Identify which cell holds the provided text, then report its (X, Y) central coordinate. 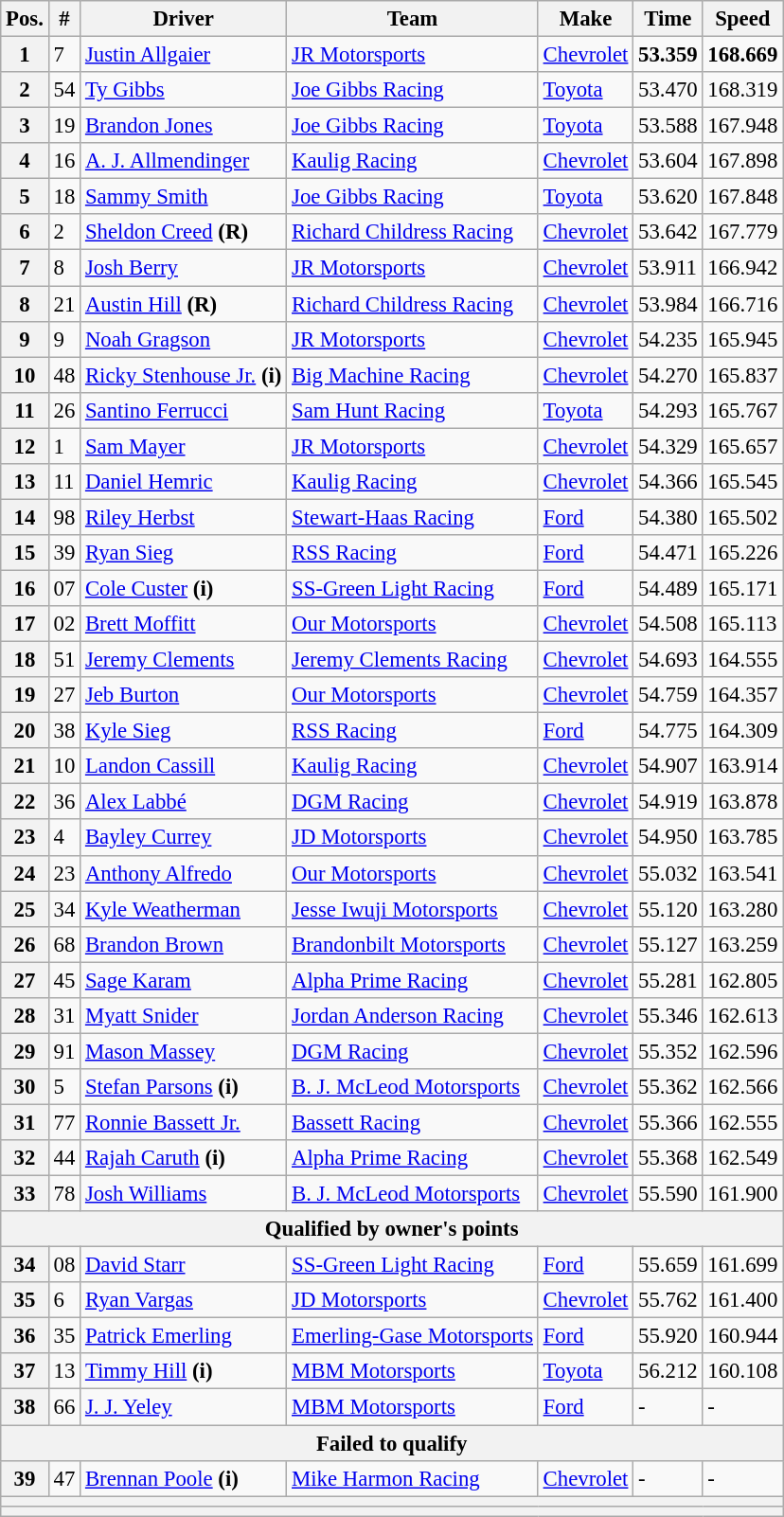
Patrick Emerling (184, 1336)
162.596 (742, 1051)
20 (25, 731)
Failed to qualify (392, 1443)
Anthony Alfredo (184, 873)
54.950 (668, 838)
165.502 (742, 517)
Cole Custer (i) (184, 588)
55.920 (668, 1336)
165.657 (742, 446)
Justin Allgaier (184, 55)
Sam Hunt Racing (413, 410)
54.235 (668, 339)
164.309 (742, 731)
Ricky Stenhouse Jr. (i) (184, 375)
Bassett Racing (413, 1122)
163.259 (742, 944)
54.919 (668, 802)
Jordan Anderson Racing (413, 1016)
54.270 (668, 375)
55.659 (668, 1265)
17 (25, 624)
15 (25, 553)
Mason Massey (184, 1051)
164.357 (742, 695)
53.642 (668, 232)
Austin Hill (R) (184, 304)
54.759 (668, 695)
54.471 (668, 553)
54 (64, 90)
32 (25, 1158)
12 (25, 446)
Brandon Jones (184, 126)
Emerling-Gase Motorsports (413, 1336)
Jeb Burton (184, 695)
78 (64, 1194)
Driver (184, 19)
Time (668, 19)
161.400 (742, 1300)
54.775 (668, 731)
Brennan Poole (i) (184, 1478)
55.762 (668, 1300)
Team (413, 19)
Myatt Snider (184, 1016)
David Starr (184, 1265)
165.171 (742, 588)
Sage Karam (184, 980)
160.944 (742, 1336)
Qualified by owner's points (392, 1229)
Ty Gibbs (184, 90)
Sam Mayer (184, 446)
167.898 (742, 161)
165.226 (742, 553)
165.545 (742, 482)
54.329 (668, 446)
Brett Moffitt (184, 624)
Ryan Sieg (184, 553)
J. J. Yeley (184, 1407)
29 (25, 1051)
165.113 (742, 624)
53.588 (668, 126)
55.352 (668, 1051)
Riley Herbst (184, 517)
163.785 (742, 838)
162.613 (742, 1016)
55.120 (668, 909)
98 (64, 517)
Stewart-Haas Racing (413, 517)
163.541 (742, 873)
55.032 (668, 873)
162.549 (742, 1158)
53.984 (668, 304)
3 (25, 126)
Bayley Currey (184, 838)
54.508 (668, 624)
30 (25, 1087)
161.900 (742, 1194)
53.620 (668, 197)
Santino Ferrucci (184, 410)
Mike Harmon Racing (413, 1478)
Pos. (25, 19)
Josh Berry (184, 268)
77 (64, 1122)
165.767 (742, 410)
Alex Labbé (184, 802)
53.359 (668, 55)
68 (64, 944)
Timmy Hill (i) (184, 1372)
Speed (742, 19)
48 (64, 375)
163.280 (742, 909)
160.108 (742, 1372)
162.805 (742, 980)
Sammy Smith (184, 197)
167.848 (742, 197)
167.779 (742, 232)
54.693 (668, 660)
Big Machine Racing (413, 375)
Stefan Parsons (i) (184, 1087)
55.346 (668, 1016)
166.716 (742, 304)
66 (64, 1407)
54.380 (668, 517)
54.293 (668, 410)
44 (64, 1158)
Make (585, 19)
Brandon Brown (184, 944)
24 (25, 873)
Noah Gragson (184, 339)
Ryan Vargas (184, 1300)
Kyle Weatherman (184, 909)
02 (64, 624)
54.907 (668, 766)
55.366 (668, 1122)
55.590 (668, 1194)
55.281 (668, 980)
Landon Cassill (184, 766)
Jesse Iwuji Motorsports (413, 909)
Josh Williams (184, 1194)
53.470 (668, 90)
168.319 (742, 90)
163.914 (742, 766)
53.911 (668, 268)
28 (25, 1016)
07 (64, 588)
A. J. Allmendinger (184, 161)
45 (64, 980)
164.555 (742, 660)
25 (25, 909)
91 (64, 1051)
165.945 (742, 339)
162.555 (742, 1122)
Jeremy Clements (184, 660)
Brandonbilt Motorsports (413, 944)
33 (25, 1194)
55.368 (668, 1158)
165.837 (742, 375)
55.127 (668, 944)
Kyle Sieg (184, 731)
47 (64, 1478)
167.948 (742, 126)
54.366 (668, 482)
55.362 (668, 1087)
Ronnie Bassett Jr. (184, 1122)
166.942 (742, 268)
168.669 (742, 55)
53.604 (668, 161)
22 (25, 802)
# (64, 19)
Jeremy Clements Racing (413, 660)
Daniel Hemric (184, 482)
37 (25, 1372)
162.566 (742, 1087)
Rajah Caruth (i) (184, 1158)
08 (64, 1265)
161.699 (742, 1265)
14 (25, 517)
54.489 (668, 588)
56.212 (668, 1372)
Sheldon Creed (R) (184, 232)
51 (64, 660)
163.878 (742, 802)
